Pinpoint the cell where the given text exists, returning its (x, y) midpoint coordinate. 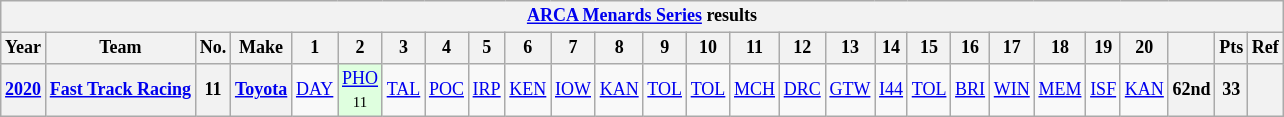
MEM (1060, 90)
BRI (970, 90)
1 (315, 48)
12 (802, 48)
DAY (315, 90)
9 (664, 48)
Pts (1232, 48)
2 (360, 48)
GTW (850, 90)
8 (619, 48)
19 (1104, 48)
3 (403, 48)
18 (1060, 48)
No. (212, 48)
10 (708, 48)
Team (120, 48)
DRC (802, 90)
13 (850, 48)
IRP (486, 90)
14 (892, 48)
TAL (403, 90)
WIN (1012, 90)
PHO11 (360, 90)
33 (1232, 90)
ARCA Menards Series results (642, 16)
Toyota (262, 90)
KEN (528, 90)
Ref (1266, 48)
7 (574, 48)
15 (928, 48)
Fast Track Racing (120, 90)
20 (1144, 48)
Year (24, 48)
POC (447, 90)
ISF (1104, 90)
16 (970, 48)
MCH (755, 90)
2020 (24, 90)
Make (262, 48)
5 (486, 48)
62nd (1192, 90)
6 (528, 48)
4 (447, 48)
IOW (574, 90)
I44 (892, 90)
17 (1012, 48)
